Scan for the cell matching the given text and deliver its [x, y] coordinate at center. 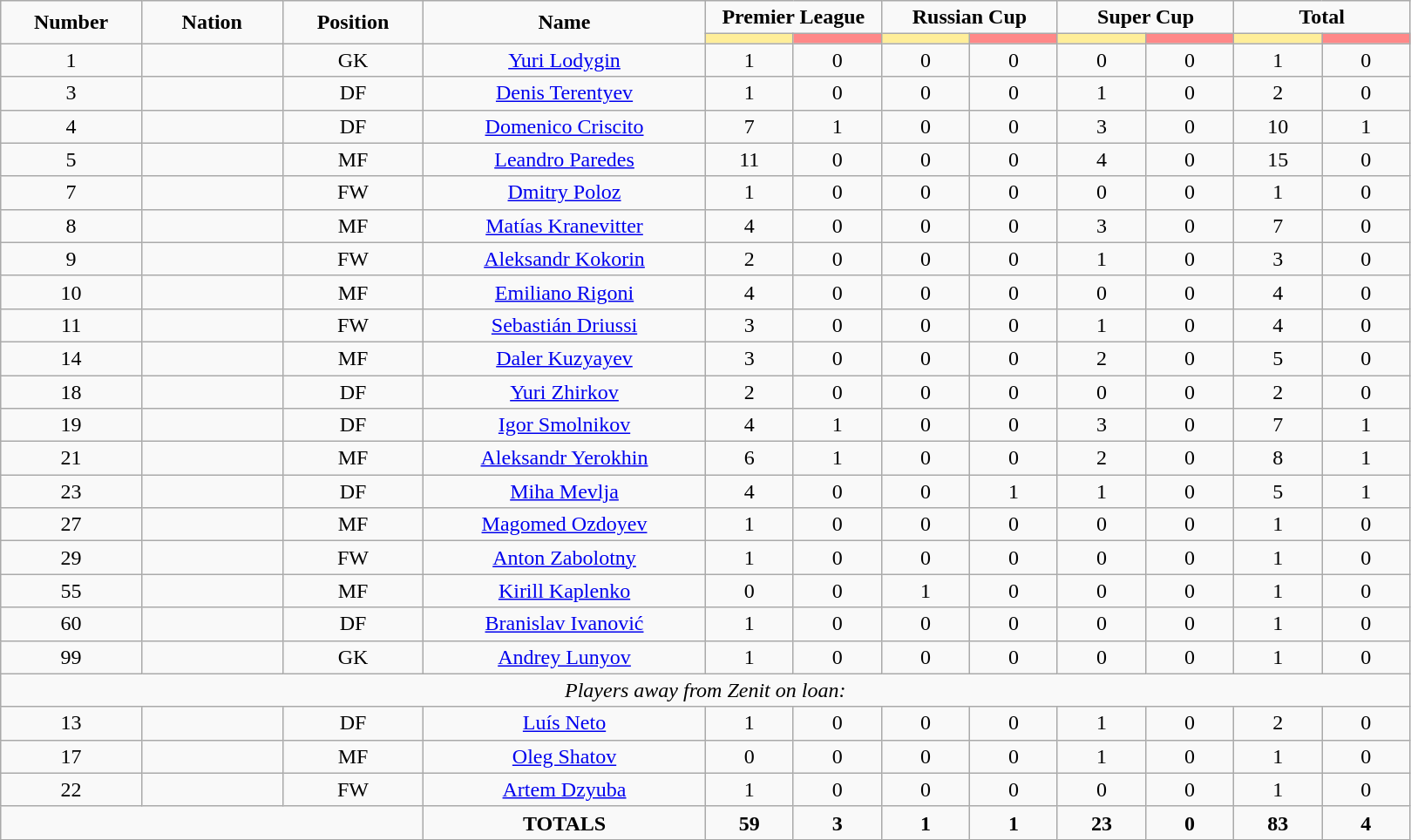
18 [71, 391]
Number [71, 23]
Matías Kranevitter [565, 226]
Denis Terentyev [565, 93]
Luís Neto [565, 723]
Domenico Criscito [565, 126]
Dmitry Poloz [565, 193]
Nation [212, 23]
Russian Cup [969, 17]
99 [71, 657]
22 [71, 789]
Anton Zabolotny [565, 558]
Aleksandr Kokorin [565, 259]
14 [71, 358]
Sebastián Driussi [565, 325]
Branislav Ivanović [565, 624]
Yuri Lodygin [565, 60]
Super Cup [1145, 17]
17 [71, 756]
Magomed Ozdoyev [565, 525]
Artem Dzyuba [565, 789]
60 [71, 624]
55 [71, 591]
Daler Kuzyayev [565, 358]
27 [71, 525]
Igor Smolnikov [565, 425]
TOTALS [565, 823]
15 [1278, 159]
Emiliano Rigoni [565, 292]
Leandro Paredes [565, 159]
19 [71, 425]
Position [353, 23]
21 [71, 458]
59 [750, 823]
29 [71, 558]
Kirill Kaplenko [565, 591]
9 [71, 259]
Oleg Shatov [565, 756]
83 [1278, 823]
Total [1322, 17]
Players away from Zenit on loan: [706, 690]
Miha Mevlja [565, 491]
Name [565, 23]
6 [750, 458]
Aleksandr Yerokhin [565, 458]
Premier League [793, 17]
13 [71, 723]
Yuri Zhirkov [565, 391]
Andrey Lunyov [565, 657]
